From the cell containing the given text, extract its center point as (X, Y) coordinate. 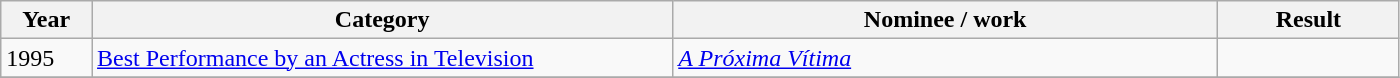
Category (382, 20)
Best Performance by an Actress in Television (382, 58)
Result (1309, 20)
Nominee / work (946, 20)
Year (46, 20)
A Próxima Vítima (946, 58)
1995 (46, 58)
